Pinpoint the cell where the given text exists, returning its [X, Y] midpoint coordinate. 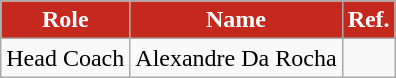
Head Coach [66, 58]
Role [66, 20]
Name [236, 20]
Ref. [368, 20]
Alexandre Da Rocha [236, 58]
